Detect which cell encompasses the target text, then output its (X, Y) center coordinate. 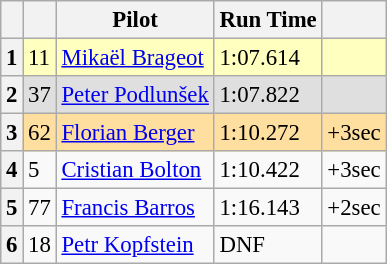
1:10.272 (268, 133)
2 (12, 95)
77 (40, 208)
DNF (268, 245)
Cristian Bolton (135, 170)
37 (40, 95)
Florian Berger (135, 133)
3 (12, 133)
11 (40, 58)
4 (12, 170)
Petr Kopfstein (135, 245)
Run Time (268, 20)
1:16.143 (268, 208)
Peter Podlunšek (135, 95)
1:10.422 (268, 170)
62 (40, 133)
Pilot (135, 20)
+2sec (354, 208)
Mikaël Brageot (135, 58)
Francis Barros (135, 208)
1:07.822 (268, 95)
1 (12, 58)
6 (12, 245)
18 (40, 245)
1:07.614 (268, 58)
